Return the (x, y) coordinate for the center point of the cell that contains the specified text.  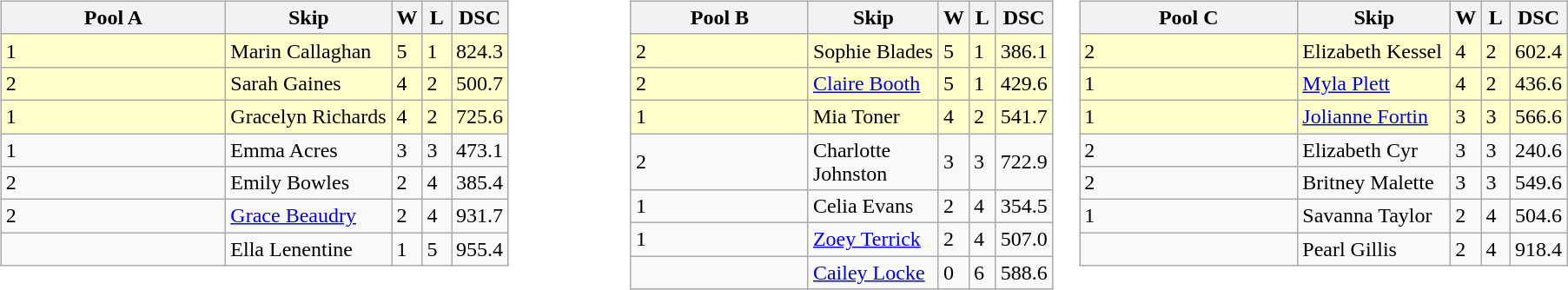
Claire Booth (873, 83)
240.6 (1538, 150)
566.6 (1538, 116)
824.3 (480, 50)
6 (983, 273)
Pearl Gillis (1374, 249)
Sarah Gaines (309, 83)
Sophie Blades (873, 50)
541.7 (1023, 116)
504.6 (1538, 216)
Mia Toner (873, 116)
931.7 (480, 216)
Myla Plett (1374, 83)
918.4 (1538, 249)
354.5 (1023, 207)
507.0 (1023, 240)
Zoey Terrick (873, 240)
Emily Bowles (309, 183)
Pool C (1188, 17)
Savanna Taylor (1374, 216)
385.4 (480, 183)
Gracelyn Richards (309, 116)
473.1 (480, 150)
Jolianne Fortin (1374, 116)
Ella Lenentine (309, 249)
Grace Beaudry (309, 216)
0 (954, 273)
Pool B (719, 17)
Marin Callaghan (309, 50)
500.7 (480, 83)
725.6 (480, 116)
386.1 (1023, 50)
429.6 (1023, 83)
Elizabeth Kessel (1374, 50)
Charlotte Johnston (873, 161)
549.6 (1538, 183)
Celia Evans (873, 207)
588.6 (1023, 273)
Cailey Locke (873, 273)
955.4 (480, 249)
Pool A (113, 17)
602.4 (1538, 50)
436.6 (1538, 83)
Elizabeth Cyr (1374, 150)
722.9 (1023, 161)
Emma Acres (309, 150)
Britney Malette (1374, 183)
